Extract the [x, y] coordinate from the center of the cell holding the provided text.  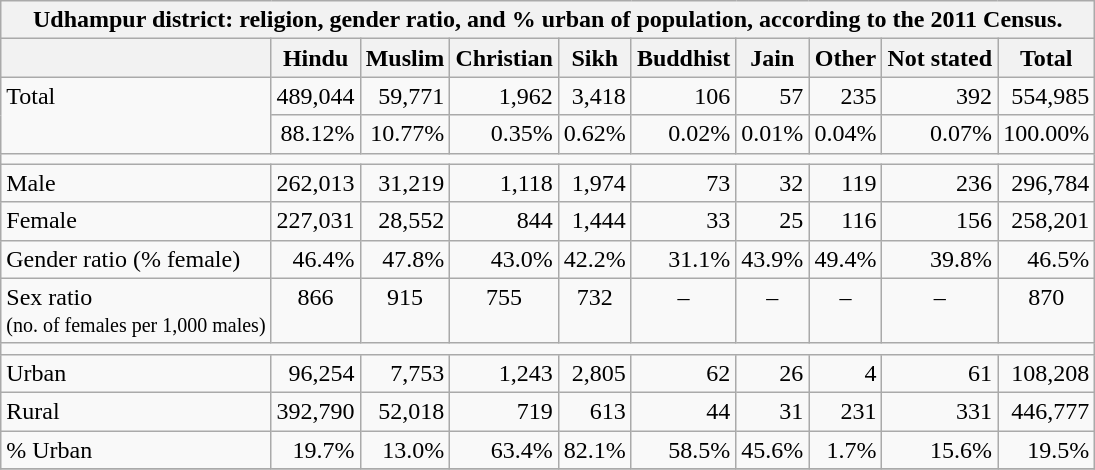
Rural [136, 411]
844 [504, 221]
Sex ratio (no. of females per 1,000 males) [136, 310]
0.02% [683, 134]
866 [316, 310]
755 [504, 310]
119 [846, 183]
31 [772, 411]
19.7% [316, 449]
43.0% [504, 259]
63.4% [504, 449]
Female [136, 221]
32 [772, 183]
73 [683, 183]
7,753 [405, 373]
915 [405, 310]
13.0% [405, 449]
52,018 [405, 411]
231 [846, 411]
31.1% [683, 259]
96,254 [316, 373]
Christian [504, 58]
Muslim [405, 58]
258,201 [1046, 221]
719 [504, 411]
45.6% [772, 449]
0.62% [594, 134]
3,418 [594, 96]
108,208 [1046, 373]
613 [594, 411]
0.01% [772, 134]
Buddhist [683, 58]
Other [846, 58]
Hindu [316, 58]
0.35% [504, 134]
58.5% [683, 449]
28,552 [405, 221]
100.00% [1046, 134]
46.5% [1046, 259]
49.4% [846, 259]
236 [940, 183]
15.6% [940, 449]
732 [594, 310]
46.4% [316, 259]
25 [772, 221]
Urban [136, 373]
1,974 [594, 183]
42.2% [594, 259]
1,962 [504, 96]
62 [683, 373]
19.5% [1046, 449]
156 [940, 221]
Male [136, 183]
Gender ratio (% female) [136, 259]
489,044 [316, 96]
1,118 [504, 183]
1.7% [846, 449]
116 [846, 221]
39.8% [940, 259]
262,013 [316, 183]
392 [940, 96]
Udhampur district: religion, gender ratio, and % urban of population, according to the 2011 Census. [548, 20]
57 [772, 96]
Not stated [940, 58]
446,777 [1046, 411]
227,031 [316, 221]
33 [683, 221]
88.12% [316, 134]
1,444 [594, 221]
10.77% [405, 134]
4 [846, 373]
0.07% [940, 134]
554,985 [1046, 96]
26 [772, 373]
61 [940, 373]
82.1% [594, 449]
43.9% [772, 259]
235 [846, 96]
106 [683, 96]
870 [1046, 310]
296,784 [1046, 183]
1,243 [504, 373]
47.8% [405, 259]
2,805 [594, 373]
331 [940, 411]
59,771 [405, 96]
Jain [772, 58]
0.04% [846, 134]
392,790 [316, 411]
44 [683, 411]
% Urban [136, 449]
31,219 [405, 183]
Sikh [594, 58]
